Output the [x, y] coordinate of the center of the cell containing the given text.  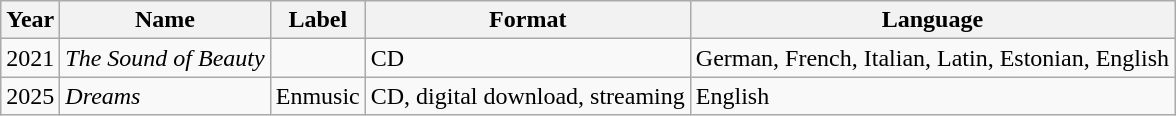
Enmusic [318, 96]
2021 [30, 58]
CD, digital download, streaming [528, 96]
Format [528, 20]
German, French, Italian, Latin, Estonian, English [932, 58]
Dreams [165, 96]
English [932, 96]
The Sound of Beauty [165, 58]
CD [528, 58]
2025 [30, 96]
Name [165, 20]
Year [30, 20]
Language [932, 20]
Label [318, 20]
